From the cell containing the given text, extract its center point as [x, y] coordinate. 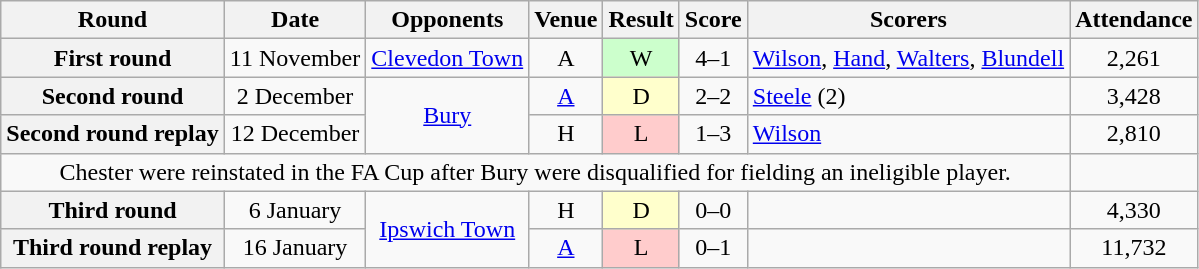
W [641, 58]
2 December [294, 96]
0–0 [713, 210]
Third round [113, 210]
Date [294, 20]
Clevedon Town [448, 58]
Scorers [908, 20]
Wilson, Hand, Walters, Blundell [908, 58]
Bury [448, 115]
Venue [566, 20]
Score [713, 20]
Second round replay [113, 134]
Attendance [1134, 20]
Wilson [908, 134]
Result [641, 20]
2,261 [1134, 58]
12 December [294, 134]
4–1 [713, 58]
Second round [113, 96]
2,810 [1134, 134]
2–2 [713, 96]
Opponents [448, 20]
11,732 [1134, 248]
Round [113, 20]
Chester were reinstated in the FA Cup after Bury were disqualified for fielding an ineligible player. [536, 172]
11 November [294, 58]
0–1 [713, 248]
3,428 [1134, 96]
Steele (2) [908, 96]
Third round replay [113, 248]
1–3 [713, 134]
First round [113, 58]
6 January [294, 210]
Ipswich Town [448, 229]
16 January [294, 248]
4,330 [1134, 210]
